For the text-containing cell, return its midpoint in [X, Y] coordinate format. 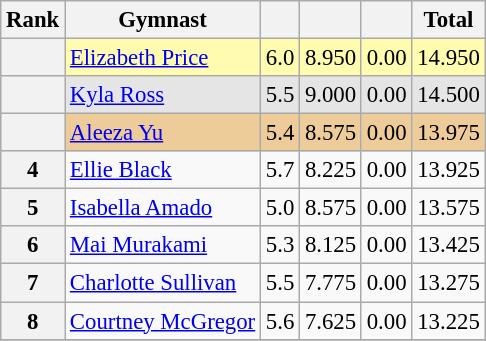
5.6 [280, 321]
5.0 [280, 208]
13.925 [448, 170]
Elizabeth Price [163, 58]
7 [33, 283]
5 [33, 208]
5.4 [280, 133]
Mai Murakami [163, 245]
5.3 [280, 245]
Gymnast [163, 20]
Aleeza Yu [163, 133]
8.950 [331, 58]
8 [33, 321]
14.500 [448, 95]
13.225 [448, 321]
13.975 [448, 133]
6 [33, 245]
13.275 [448, 283]
7.625 [331, 321]
Rank [33, 20]
13.575 [448, 208]
5.7 [280, 170]
Ellie Black [163, 170]
8.225 [331, 170]
Isabella Amado [163, 208]
Total [448, 20]
8.125 [331, 245]
Kyla Ross [163, 95]
13.425 [448, 245]
9.000 [331, 95]
7.775 [331, 283]
4 [33, 170]
Charlotte Sullivan [163, 283]
Courtney McGregor [163, 321]
14.950 [448, 58]
6.0 [280, 58]
